Scan for the cell matching the given text and deliver its [X, Y] coordinate at center. 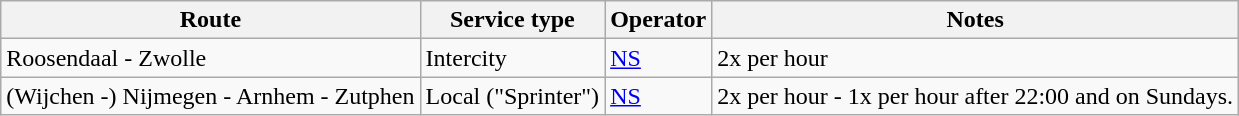
2x per hour - 1x per hour after 22:00 and on Sundays. [976, 96]
Operator [658, 20]
Local ("Sprinter") [512, 96]
Service type [512, 20]
Intercity [512, 58]
Notes [976, 20]
Roosendaal - Zwolle [210, 58]
2x per hour [976, 58]
(Wijchen -) Nijmegen - Arnhem - Zutphen [210, 96]
Route [210, 20]
